Output the (X, Y) coordinate of the center of the cell containing the given text.  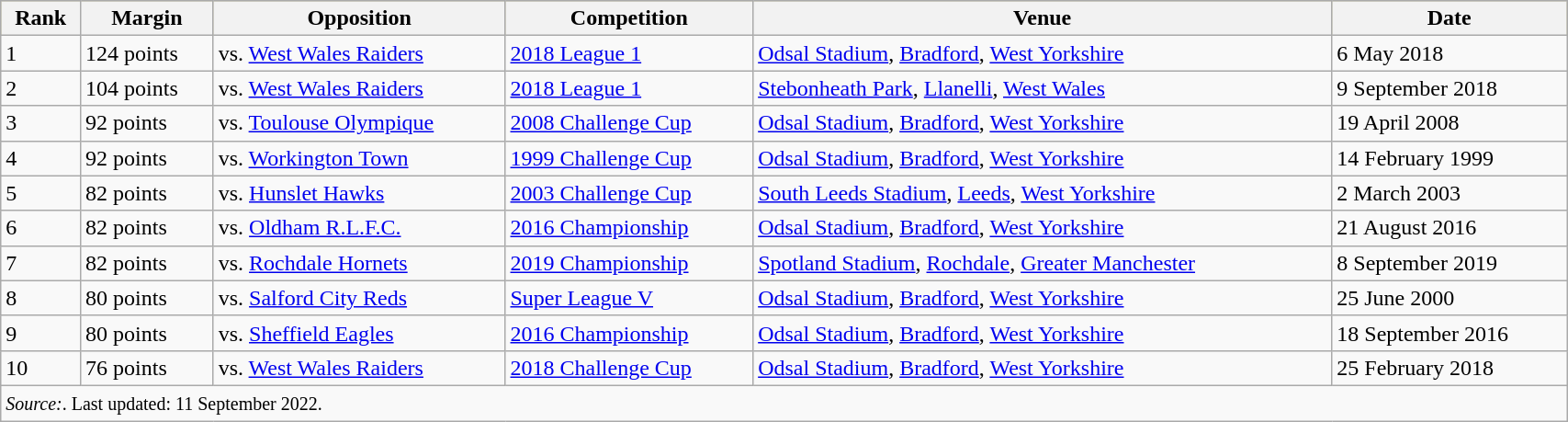
104 points (147, 88)
Spotland Stadium, Rochdale, Greater Manchester (1043, 263)
5 (40, 193)
Date (1450, 18)
8 (40, 298)
2018 Challenge Cup (629, 368)
2 (40, 88)
9 (40, 333)
2008 Challenge Cup (629, 123)
vs. Hunslet Hawks (359, 193)
4 (40, 158)
10 (40, 368)
vs. Rochdale Hornets (359, 263)
Margin (147, 18)
Stebonheath Park, Llanelli, West Wales (1043, 88)
6 May 2018 (1450, 53)
vs. Toulouse Olympique (359, 123)
Super League V (629, 298)
14 February 1999 (1450, 158)
18 September 2016 (1450, 333)
vs. Workington Town (359, 158)
Source:. Last updated: 11 September 2022. (784, 403)
25 June 2000 (1450, 298)
76 points (147, 368)
3 (40, 123)
9 September 2018 (1450, 88)
vs. Sheffield Eagles (359, 333)
South Leeds Stadium, Leeds, West Yorkshire (1043, 193)
Venue (1043, 18)
Rank (40, 18)
21 August 2016 (1450, 228)
7 (40, 263)
6 (40, 228)
vs. Salford City Reds (359, 298)
124 points (147, 53)
Opposition (359, 18)
Competition (629, 18)
1999 Challenge Cup (629, 158)
8 September 2019 (1450, 263)
2019 Championship (629, 263)
vs. Oldham R.L.F.C. (359, 228)
1 (40, 53)
19 April 2008 (1450, 123)
2003 Challenge Cup (629, 193)
25 February 2018 (1450, 368)
2 March 2003 (1450, 193)
